Capture the cell that displays the provided text and extract its [x, y] central coordinate. 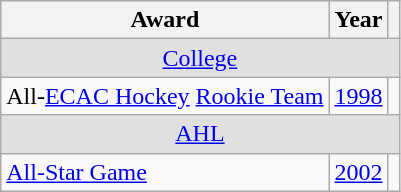
All-Star Game [165, 172]
Year [358, 20]
2002 [358, 172]
Award [165, 20]
College [200, 58]
All-ECAC Hockey Rookie Team [165, 96]
AHL [200, 134]
1998 [358, 96]
